From the cell containing the given text, extract its center point as (x, y) coordinate. 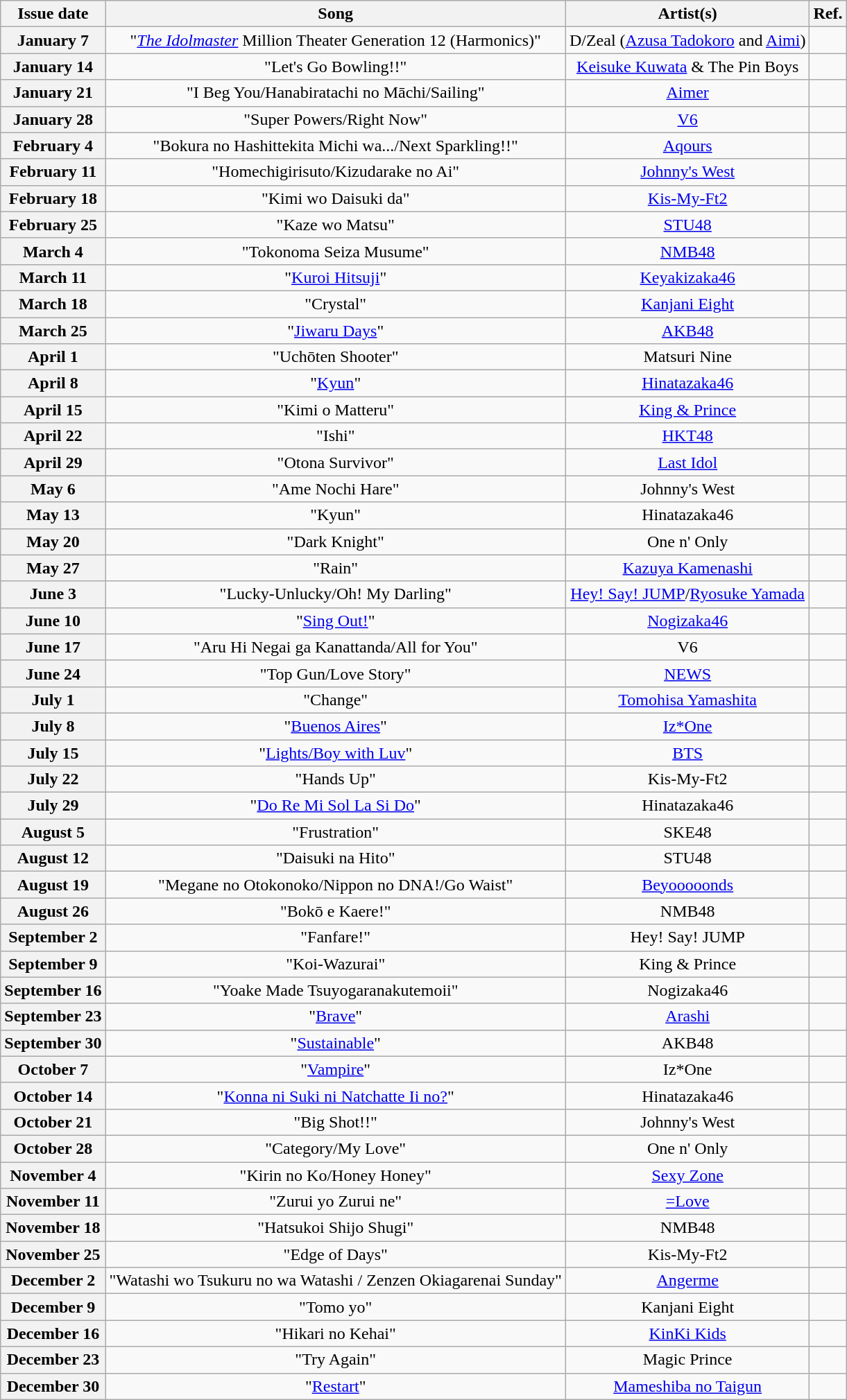
March 18 (53, 304)
January 7 (53, 40)
April 22 (53, 436)
June 3 (53, 594)
August 5 (53, 832)
Beyooooonds (687, 885)
March 4 (53, 251)
"Kimi o Matteru" (336, 410)
August 12 (53, 858)
"Konna ni Suki ni Natchatte Ii no?" (336, 1096)
January 21 (53, 93)
February 11 (53, 172)
October 7 (53, 1069)
December 2 (53, 1281)
SKE48 (687, 832)
Ref. (828, 14)
January 28 (53, 119)
Hey! Say! JUMP (687, 937)
Last Idol (687, 463)
"Change" (336, 700)
"Bokō e Kaere!" (336, 911)
January 14 (53, 67)
March 25 (53, 331)
April 29 (53, 463)
November 4 (53, 1175)
NEWS (687, 673)
July 29 (53, 806)
HKT48 (687, 436)
September 23 (53, 1017)
December 23 (53, 1360)
=Love (687, 1202)
Artist(s) (687, 14)
May 6 (53, 489)
August 26 (53, 911)
"Category/My Love" (336, 1148)
December 30 (53, 1386)
"Dark Knight" (336, 542)
"Ame Nochi Hare" (336, 489)
Magic Prince (687, 1360)
April 8 (53, 383)
"Lucky-Unlucky/Oh! My Darling" (336, 594)
"Let's Go Bowling!!" (336, 67)
September 30 (53, 1043)
KinKi Kids (687, 1333)
February 25 (53, 225)
BTS (687, 752)
May 27 (53, 568)
Aqours (687, 146)
"Try Again" (336, 1360)
Hey! Say! JUMP/Ryosuke Yamada (687, 594)
"Tomo yo" (336, 1307)
October 28 (53, 1148)
"Sustainable" (336, 1043)
"Kaze wo Matsu" (336, 225)
Keyakizaka46 (687, 277)
June 17 (53, 647)
"Ishi" (336, 436)
"Zurui yo Zurui ne" (336, 1202)
"Top Gun/Love Story" (336, 673)
May 20 (53, 542)
November 11 (53, 1202)
"Kuroi Hitsuji" (336, 277)
"Edge of Days" (336, 1254)
March 11 (53, 277)
"Buenos Aires" (336, 726)
"Super Powers/Right Now" (336, 119)
November 25 (53, 1254)
April 1 (53, 357)
"Lights/Boy with Luv" (336, 752)
"Watashi wo Tsukuru no wa Watashi / Zenzen Okiagarenai Sunday" (336, 1281)
June 10 (53, 621)
Aimer (687, 93)
"Hands Up" (336, 779)
April 15 (53, 410)
December 9 (53, 1307)
"I Beg You/Hanabiratachi no Māchi/Sailing" (336, 93)
July 22 (53, 779)
"Otona Survivor" (336, 463)
February 18 (53, 198)
"Bokura no Hashittekita Michi wa.../Next Sparkling!!" (336, 146)
July 8 (53, 726)
August 19 (53, 885)
"Big Shot!!" (336, 1122)
November 18 (53, 1228)
"Kirin no Ko/Honey Honey" (336, 1175)
"Tokonoma Seiza Musume" (336, 251)
D/Zeal (Azusa Tadokoro and Aimi) (687, 40)
Mameshiba no Taigun (687, 1386)
"Jiwaru Days" (336, 331)
Matsuri Nine (687, 357)
October 21 (53, 1122)
"Yoake Made Tsuyogaranakutemoii" (336, 990)
"Megane no Otokonoko/Nippon no DNA!/Go Waist" (336, 885)
Tomohisa Yamashita (687, 700)
May 13 (53, 515)
Issue date (53, 14)
December 16 (53, 1333)
October 14 (53, 1096)
"Restart" (336, 1386)
September 16 (53, 990)
"Frustration" (336, 832)
"The Idolmaster Million Theater Generation 12 (Harmonics)" (336, 40)
"Aru Hi Negai ga Kanattanda/All for You" (336, 647)
Song (336, 14)
"Hatsukoi Shijo Shugi" (336, 1228)
"Fanfare!" (336, 937)
September 9 (53, 964)
July 1 (53, 700)
February 4 (53, 146)
September 2 (53, 937)
"Rain" (336, 568)
"Sing Out!" (336, 621)
Keisuke Kuwata & The Pin Boys (687, 67)
Arashi (687, 1017)
"Koi-Wazurai" (336, 964)
"Vampire" (336, 1069)
"Kimi wo Daisuki da" (336, 198)
July 15 (53, 752)
June 24 (53, 673)
"Crystal" (336, 304)
"Uchōten Shooter" (336, 357)
"Daisuki na Hito" (336, 858)
Sexy Zone (687, 1175)
"Homechigirisuto/Kizudarake no Ai" (336, 172)
Kazuya Kamenashi (687, 568)
"Brave" (336, 1017)
Angerme (687, 1281)
"Do Re Mi Sol La Si Do" (336, 806)
"Hikari no Kehai" (336, 1333)
